Determine the (x, y) coordinate at the center of the cell enclosing the given text.  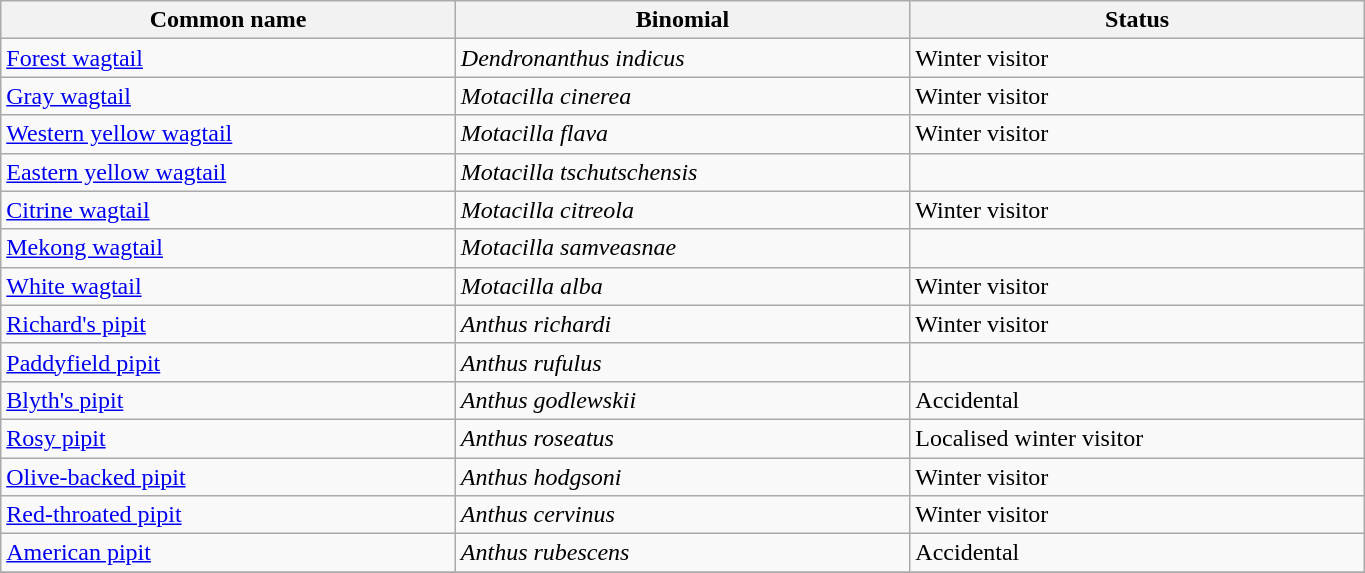
Motacilla citreola (682, 210)
Paddyfield pipit (228, 362)
Citrine wagtail (228, 210)
Blyth's pipit (228, 400)
Motacilla tschutschensis (682, 172)
Dendronanthus indicus (682, 58)
Motacilla flava (682, 134)
Richard's pipit (228, 324)
Motacilla cinerea (682, 96)
American pipit (228, 553)
Eastern yellow wagtail (228, 172)
Anthus cervinus (682, 515)
Localised winter visitor (1138, 438)
Anthus roseatus (682, 438)
Status (1138, 20)
Anthus godlewskii (682, 400)
Motacilla alba (682, 286)
Common name (228, 20)
Forest wagtail (228, 58)
White wagtail (228, 286)
Olive-backed pipit (228, 477)
Gray wagtail (228, 96)
Rosy pipit (228, 438)
Anthus richardi (682, 324)
Anthus rufulus (682, 362)
Western yellow wagtail (228, 134)
Anthus hodgsoni (682, 477)
Mekong wagtail (228, 248)
Motacilla samveasnae (682, 248)
Red-throated pipit (228, 515)
Binomial (682, 20)
Anthus rubescens (682, 553)
